Pinpoint the cell where the given text exists, returning its (X, Y) midpoint coordinate. 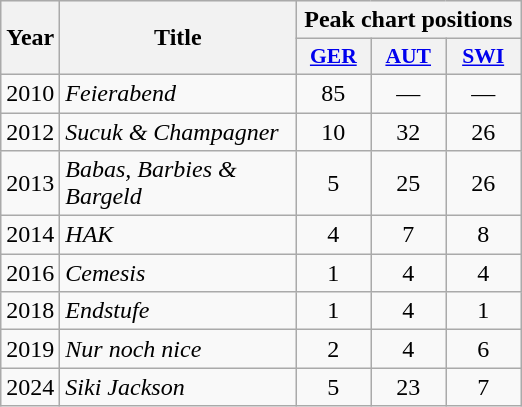
8 (484, 235)
2018 (30, 311)
Title (178, 38)
6 (484, 349)
Babas, Barbies & Bargeld (178, 184)
SWI (484, 57)
Nur noch nice (178, 349)
Endstufe (178, 311)
2013 (30, 184)
2024 (30, 387)
2019 (30, 349)
Peak chart positions (408, 20)
AUT (408, 57)
2014 (30, 235)
HAK (178, 235)
GER (334, 57)
23 (408, 387)
85 (334, 93)
Siki Jackson (178, 387)
32 (408, 131)
2016 (30, 273)
10 (334, 131)
2010 (30, 93)
Cemesis (178, 273)
Sucuk & Champagner (178, 131)
2012 (30, 131)
25 (408, 184)
2 (334, 349)
Year (30, 38)
Feierabend (178, 93)
